Return the [X, Y] coordinate for the center point of the cell that contains the specified text.  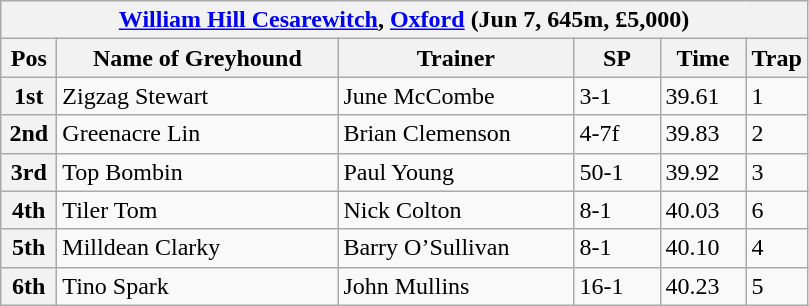
2nd [29, 134]
3 [776, 172]
Top Bombin [198, 172]
1st [29, 96]
June McCombe [456, 96]
1 [776, 96]
Brian Clemenson [456, 134]
40.10 [703, 248]
40.23 [703, 286]
SP [617, 58]
Milldean Clarky [198, 248]
Name of Greyhound [198, 58]
6th [29, 286]
Zigzag Stewart [198, 96]
4th [29, 210]
16-1 [617, 286]
Trainer [456, 58]
4 [776, 248]
2 [776, 134]
50-1 [617, 172]
40.03 [703, 210]
5th [29, 248]
John Mullins [456, 286]
39.61 [703, 96]
Time [703, 58]
3-1 [617, 96]
Tino Spark [198, 286]
4-7f [617, 134]
5 [776, 286]
Nick Colton [456, 210]
Greenacre Lin [198, 134]
William Hill Cesarewitch, Oxford (Jun 7, 645m, £5,000) [404, 20]
39.83 [703, 134]
6 [776, 210]
Barry O’Sullivan [456, 248]
Paul Young [456, 172]
Tiler Tom [198, 210]
3rd [29, 172]
39.92 [703, 172]
Trap [776, 58]
Pos [29, 58]
